Identify which cell holds the provided text, then report its [x, y] central coordinate. 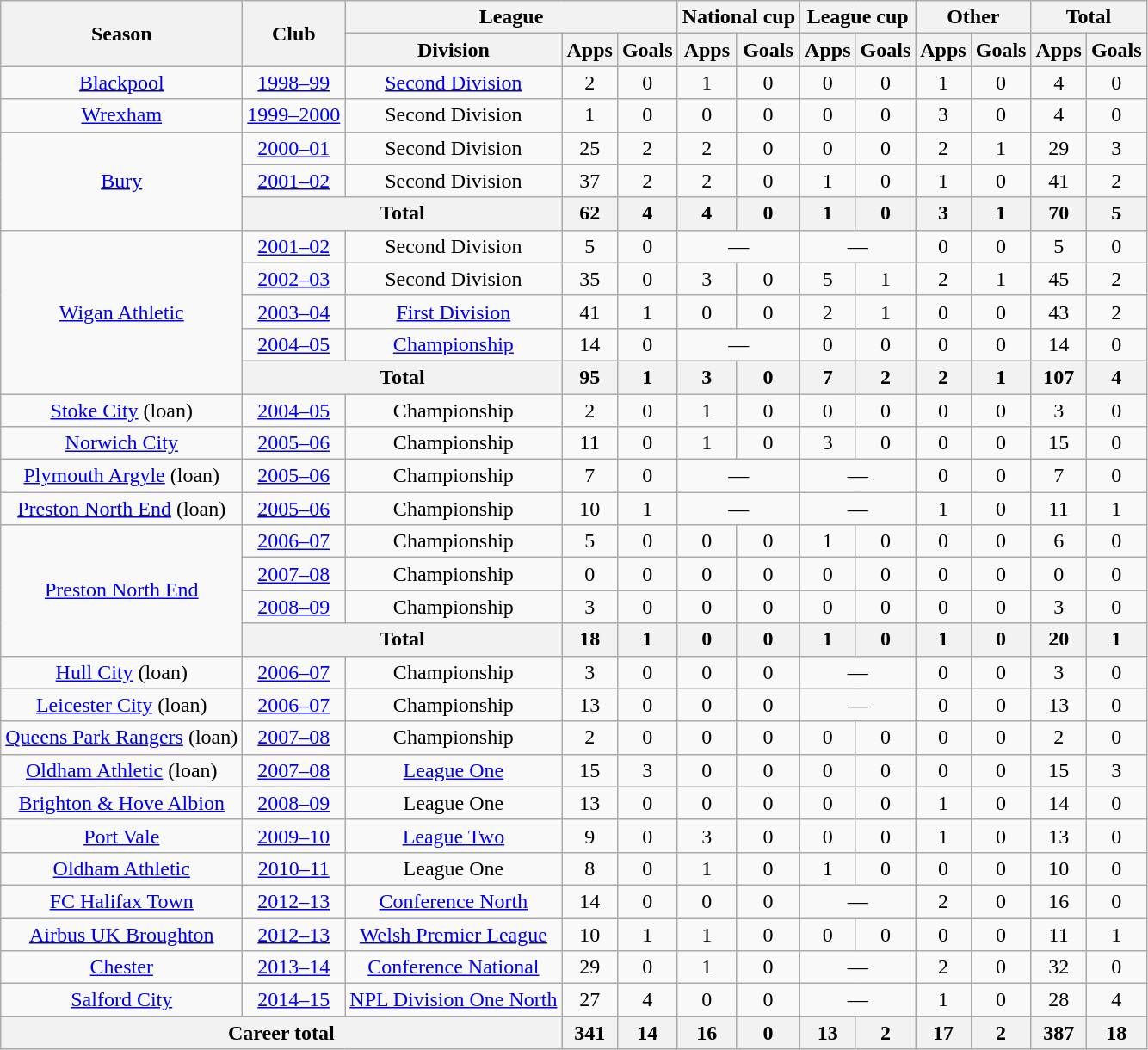
Stoke City (loan) [122, 411]
2010–11 [294, 868]
Division [454, 50]
Conference National [454, 967]
70 [1059, 213]
Plymouth Argyle (loan) [122, 476]
Leicester City (loan) [122, 705]
32 [1059, 967]
62 [589, 213]
Brighton & Hove Albion [122, 803]
League Two [454, 836]
107 [1059, 377]
Salford City [122, 1000]
League [511, 17]
2014–15 [294, 1000]
Preston North End [122, 590]
Wigan Athletic [122, 312]
2009–10 [294, 836]
2000–01 [294, 148]
Airbus UK Broughton [122, 934]
Club [294, 34]
35 [589, 279]
Bury [122, 181]
First Division [454, 312]
43 [1059, 312]
Norwich City [122, 443]
1998–99 [294, 83]
2002–03 [294, 279]
341 [589, 1033]
FC Halifax Town [122, 901]
387 [1059, 1033]
League cup [858, 17]
Hull City (loan) [122, 672]
8 [589, 868]
Preston North End (loan) [122, 509]
Conference North [454, 901]
Queens Park Rangers (loan) [122, 738]
2013–14 [294, 967]
Blackpool [122, 83]
17 [943, 1033]
95 [589, 377]
9 [589, 836]
37 [589, 181]
25 [589, 148]
Chester [122, 967]
Career total [281, 1033]
Port Vale [122, 836]
20 [1059, 639]
Welsh Premier League [454, 934]
NPL Division One North [454, 1000]
Season [122, 34]
Oldham Athletic (loan) [122, 770]
Wrexham [122, 115]
Oldham Athletic [122, 868]
2003–04 [294, 312]
1999–2000 [294, 115]
National cup [738, 17]
45 [1059, 279]
27 [589, 1000]
6 [1059, 541]
28 [1059, 1000]
Other [973, 17]
